Detect which cell encompasses the target text, then output its (x, y) center coordinate. 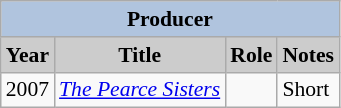
Role (251, 55)
Short (308, 90)
Notes (308, 55)
2007 (28, 90)
Producer (170, 19)
Title (140, 55)
Year (28, 55)
The Pearce Sisters (140, 90)
